Find where the given text appears and provide that cell's center as (X, Y) coordinate. 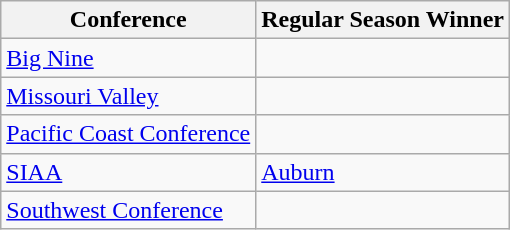
Southwest Conference (128, 210)
Big Nine (128, 58)
Regular Season Winner (383, 20)
Conference (128, 20)
Missouri Valley (128, 96)
Pacific Coast Conference (128, 134)
Auburn (383, 172)
SIAA (128, 172)
